Capture the cell that displays the provided text and extract its (X, Y) central coordinate. 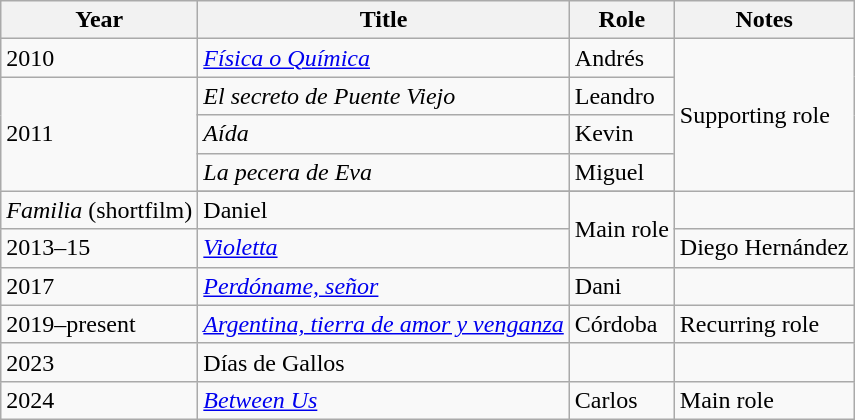
2011 (100, 134)
Perdóname, señor (384, 286)
Córdoba (622, 324)
Year (100, 20)
Between Us (384, 400)
2024 (100, 400)
Role (622, 20)
Familia (shortfilm) (100, 210)
Andrés (622, 58)
Dani (622, 286)
2013–15 (100, 248)
Miguel (622, 172)
La pecera de Eva (384, 172)
Aída (384, 134)
Notes (764, 20)
Daniel (384, 210)
Supporting role (764, 115)
Recurring role (764, 324)
2010 (100, 58)
2023 (100, 362)
Argentina, tierra de amor y venganza (384, 324)
Kevin (622, 134)
Diego Hernández (764, 248)
Title (384, 20)
Violetta (384, 248)
Carlos (622, 400)
2017 (100, 286)
Días de Gallos (384, 362)
2019–present (100, 324)
Leandro (622, 96)
El secreto de Puente Viejo (384, 96)
Física o Química (384, 58)
